From the cell containing the given text, extract its center point as (X, Y) coordinate. 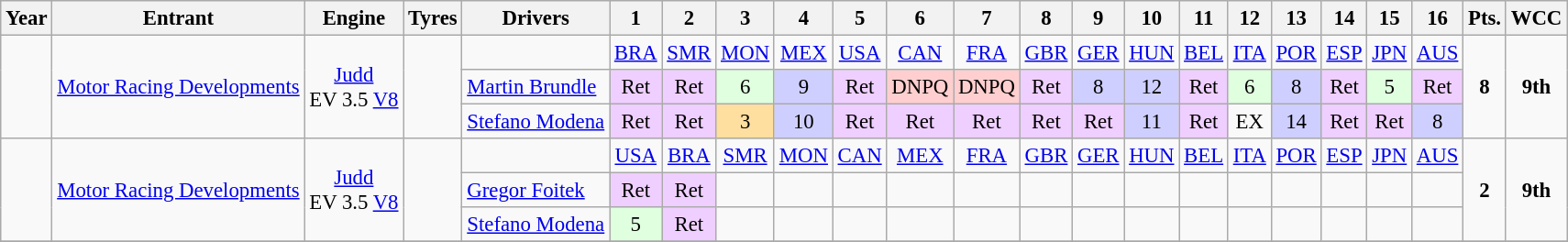
EX (1249, 122)
Gregor Foitek (536, 191)
Pts. (1485, 18)
Martin Brundle (536, 87)
Drivers (536, 18)
Entrant (178, 18)
Engine (354, 18)
15 (1390, 18)
WCC (1536, 18)
Tyres (433, 18)
7 (987, 18)
Year (27, 18)
16 (1437, 18)
1 (636, 18)
13 (1297, 18)
4 (803, 18)
